Pinpoint the cell where the given text exists, returning its [x, y] midpoint coordinate. 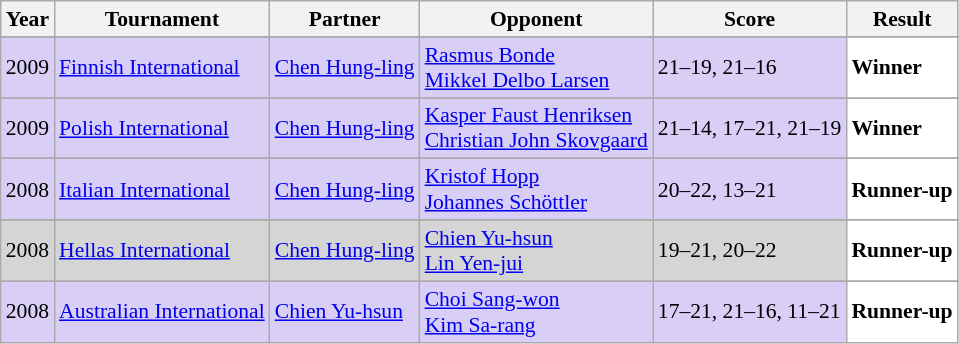
Choi Sang-won Kim Sa-rang [536, 312]
Hellas International [162, 250]
Opponent [536, 19]
Kristof Hopp Johannes Schöttler [536, 190]
Tournament [162, 19]
Year [28, 19]
Kasper Faust Henriksen Christian John Skovgaard [536, 128]
21–14, 17–21, 21–19 [750, 128]
Chien Yu-hsun [345, 312]
17–21, 21–16, 11–21 [750, 312]
Rasmus Bonde Mikkel Delbo Larsen [536, 68]
Australian International [162, 312]
21–19, 21–16 [750, 68]
Partner [345, 19]
Italian International [162, 190]
19–21, 20–22 [750, 250]
Score [750, 19]
Polish International [162, 128]
Finnish International [162, 68]
Chien Yu-hsun Lin Yen-jui [536, 250]
20–22, 13–21 [750, 190]
Result [902, 19]
